Pinpoint the cell where the given text exists, returning its [x, y] midpoint coordinate. 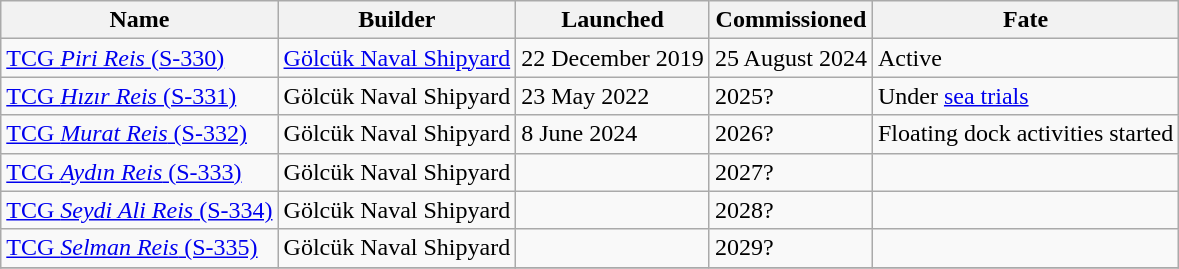
TCG Aydın Reis (S-333) [140, 172]
23 May 2022 [613, 96]
Builder [397, 20]
Commissioned [790, 20]
TCG Seydi Ali Reis (S-334) [140, 210]
Fate [1025, 20]
2027? [790, 172]
Launched [613, 20]
2025? [790, 96]
Name [140, 20]
Floating dock activities started [1025, 134]
25 August 2024 [790, 58]
TCG Piri Reis (S-330) [140, 58]
2028? [790, 210]
22 December 2019 [613, 58]
Active [1025, 58]
TCG Murat Reis (S-332) [140, 134]
2029? [790, 248]
8 June 2024 [613, 134]
2026? [790, 134]
TCG Selman Reis (S-335) [140, 248]
Under sea trials [1025, 96]
TCG Hızır Reis (S-331) [140, 96]
